Detect which cell encompasses the target text, then output its [x, y] center coordinate. 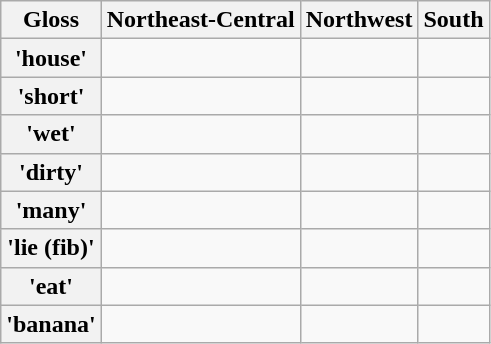
'dirty' [51, 172]
'lie (fib)' [51, 248]
'house' [51, 58]
Northeast-Central [200, 20]
'wet' [51, 134]
'eat' [51, 286]
Northwest [359, 20]
'short' [51, 96]
South [454, 20]
Gloss [51, 20]
'many' [51, 210]
'banana' [51, 324]
